From the cell containing the given text, extract its center point as (X, Y) coordinate. 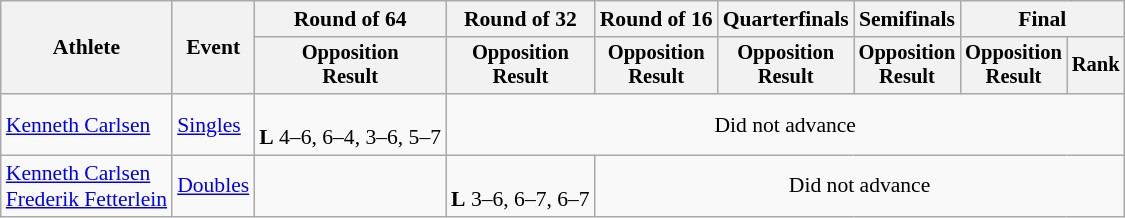
Round of 32 (520, 19)
Quarterfinals (786, 19)
Round of 16 (656, 19)
Doubles (213, 186)
Round of 64 (350, 19)
Rank (1096, 66)
L 4–6, 6–4, 3–6, 5–7 (350, 124)
Kenneth CarlsenFrederik Fetterlein (86, 186)
L 3–6, 6–7, 6–7 (520, 186)
Singles (213, 124)
Final (1042, 19)
Event (213, 48)
Athlete (86, 48)
Kenneth Carlsen (86, 124)
Semifinals (908, 19)
